Find where the given text appears and provide that cell's center as [X, Y] coordinate. 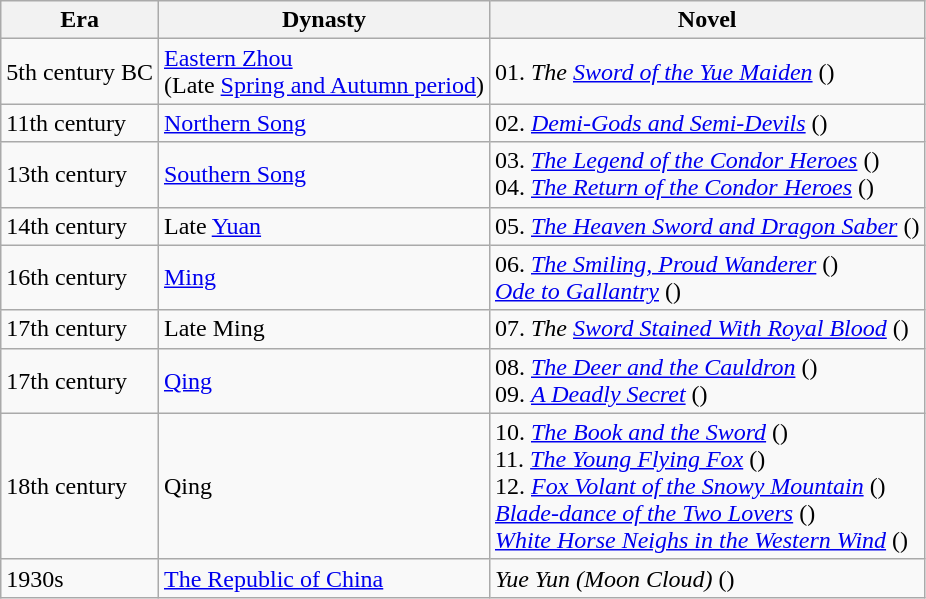
16th century [80, 278]
06. The Smiling, Proud Wanderer () Ode to Gallantry () [706, 278]
Novel [706, 20]
Late Yuan [324, 226]
02. Demi-Gods and Semi-Devils () [706, 123]
Southern Song [324, 174]
18th century [80, 486]
The Republic of China [324, 578]
07. The Sword Stained With Royal Blood () [706, 329]
Era [80, 20]
13th century [80, 174]
11th century [80, 123]
Northern Song [324, 123]
Late Ming [324, 329]
1930s [80, 578]
Eastern Zhou(Late Spring and Autumn period) [324, 72]
Dynasty [324, 20]
01. The Sword of the Yue Maiden () [706, 72]
03. The Legend of the Condor Heroes () 04. The Return of the Condor Heroes () [706, 174]
14th century [80, 226]
05. The Heaven Sword and Dragon Saber () [706, 226]
5th century BC [80, 72]
Yue Yun (Moon Cloud) () [706, 578]
08. The Deer and the Cauldron () 09. A Deadly Secret () [706, 380]
Ming [324, 278]
